Scan for the cell matching the given text and deliver its [x, y] coordinate at center. 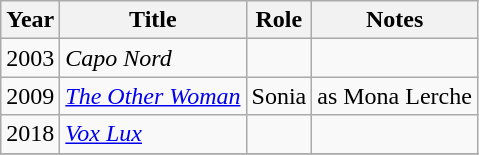
Notes [395, 20]
Sonia [279, 96]
The Other Woman [153, 96]
Year [30, 20]
as Mona Lerche [395, 96]
Capo Nord [153, 58]
2009 [30, 96]
2018 [30, 134]
Vox Lux [153, 134]
Title [153, 20]
Role [279, 20]
2003 [30, 58]
